Return (x, y) of the center of cell containing provided text 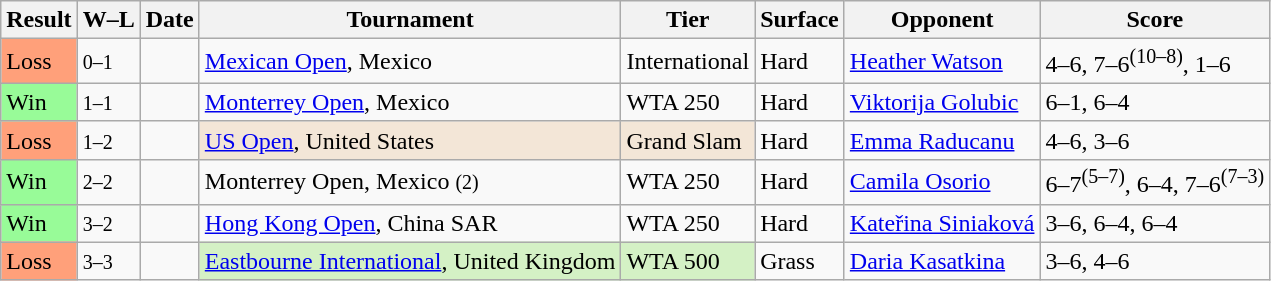
W–L (108, 20)
6–7(5–7), 6–4, 7–6(7–3) (1155, 182)
4–6, 3–6 (1155, 140)
WTA 500 (688, 261)
Heather Watson (942, 62)
Kateřina Siniaková (942, 223)
1–2 (108, 140)
Grand Slam (688, 140)
Result (39, 20)
3–6, 4–6 (1155, 261)
US Open, United States (410, 140)
Hong Kong Open, China SAR (410, 223)
Viktorija Golubic (942, 102)
Tournament (410, 20)
3–2 (108, 223)
4–6, 7–6(10–8), 1–6 (1155, 62)
Monterrey Open, Mexico (410, 102)
Eastbourne International, United Kingdom (410, 261)
Grass (800, 261)
3–3 (108, 261)
Camila Osorio (942, 182)
Mexican Open, Mexico (410, 62)
International (688, 62)
Monterrey Open, Mexico (2) (410, 182)
3–6, 6–4, 6–4 (1155, 223)
Opponent (942, 20)
6–1, 6–4 (1155, 102)
Date (170, 20)
Emma Raducanu (942, 140)
Score (1155, 20)
Surface (800, 20)
0–1 (108, 62)
2–2 (108, 182)
Daria Kasatkina (942, 261)
Tier (688, 20)
1–1 (108, 102)
